Scan for the cell matching the given text and deliver its (X, Y) coordinate at center. 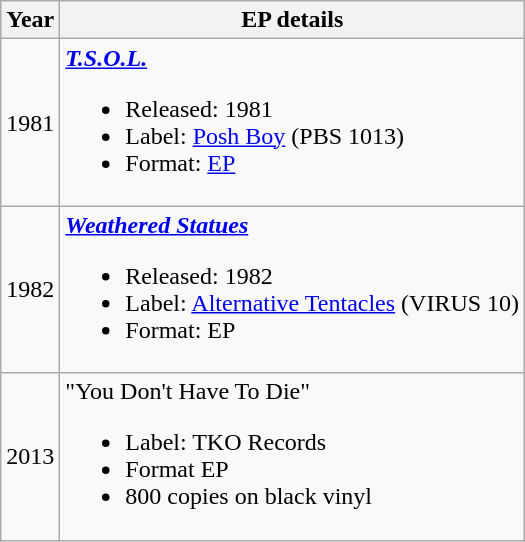
T.S.O.L.Released: 1981Label: Posh Boy (PBS 1013)Format: EP (292, 122)
"You Don't Have To Die"Label: TKO RecordsFormat EP800 copies on black vinyl (292, 456)
1981 (30, 122)
Weathered StatuesReleased: 1982Label: Alternative Tentacles (VIRUS 10)Format: EP (292, 290)
1982 (30, 290)
Year (30, 20)
EP details (292, 20)
2013 (30, 456)
